Capture the cell that displays the provided text and extract its (x, y) central coordinate. 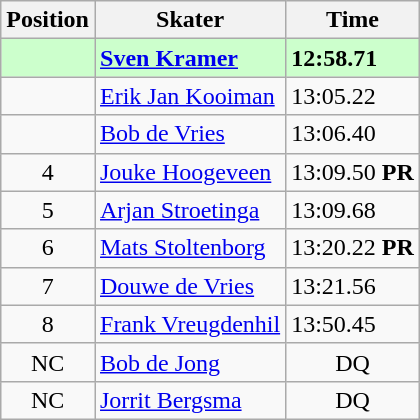
Mats Stoltenborg (190, 248)
Frank Vreugdenhil (190, 324)
5 (48, 210)
Bob de Vries (190, 134)
13:20.22 PR (353, 248)
12:58.71 (353, 58)
13:05.22 (353, 96)
Jorrit Bergsma (190, 400)
8 (48, 324)
Time (353, 20)
13:50.45 (353, 324)
Douwe de Vries (190, 286)
13:09.50 PR (353, 172)
13:21.56 (353, 286)
Position (48, 20)
Jouke Hoogeveen (190, 172)
13:06.40 (353, 134)
Sven Kramer (190, 58)
13:09.68 (353, 210)
Bob de Jong (190, 362)
Arjan Stroetinga (190, 210)
6 (48, 248)
Erik Jan Kooiman (190, 96)
7 (48, 286)
4 (48, 172)
Skater (190, 20)
